Pinpoint the cell where the given text exists, returning its (X, Y) midpoint coordinate. 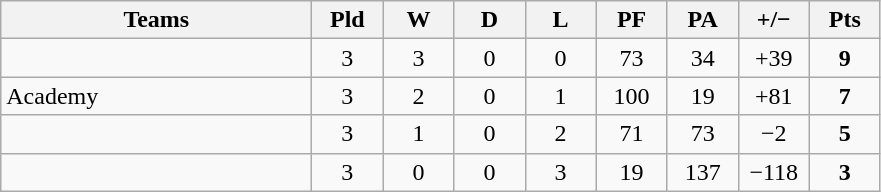
100 (632, 96)
Pts (844, 20)
71 (632, 134)
+81 (774, 96)
−118 (774, 172)
−2 (774, 134)
34 (702, 58)
7 (844, 96)
Pld (348, 20)
W (418, 20)
PA (702, 20)
Academy (156, 96)
D (490, 20)
L (560, 20)
+39 (774, 58)
+/− (774, 20)
Teams (156, 20)
9 (844, 58)
5 (844, 134)
PF (632, 20)
137 (702, 172)
